Detect which cell encompasses the target text, then output its (X, Y) center coordinate. 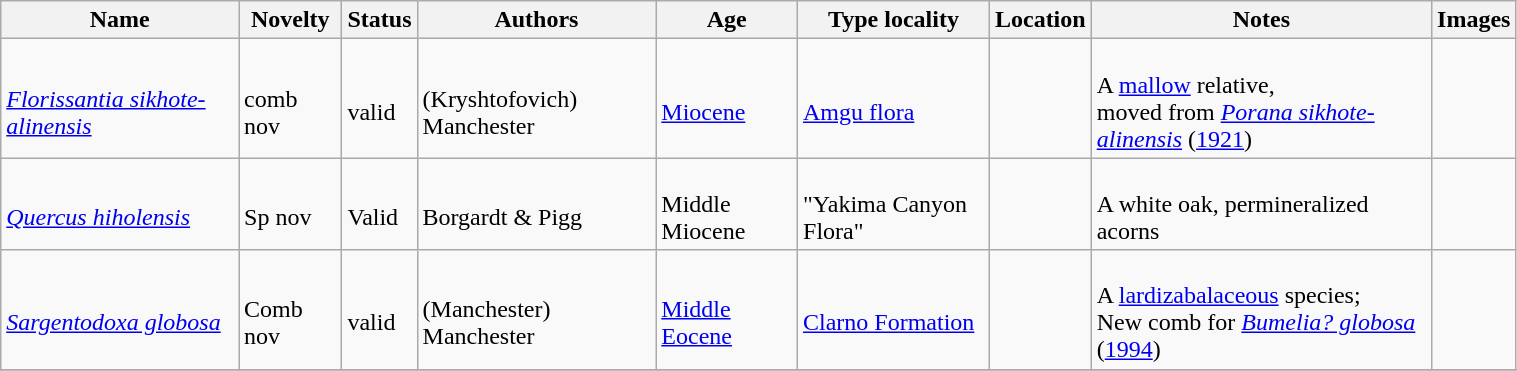
"Yakima Canyon Flora" (894, 204)
Middle Eocene (727, 310)
Miocene (727, 98)
Quercus hiholensis (120, 204)
Images (1474, 20)
Middle Miocene (727, 204)
A lardizabalaceous species; New comb for Bumelia? globosa (1994) (1261, 310)
Status (380, 20)
Novelty (290, 20)
A mallow relative, moved from Porana sikhote-alinensis (1921) (1261, 98)
A white oak, permineralized acorns (1261, 204)
(Manchester) Manchester (536, 310)
Valid (380, 204)
comb nov (290, 98)
Authors (536, 20)
Sargentodoxa globosa (120, 310)
Notes (1261, 20)
Type locality (894, 20)
Name (120, 20)
Age (727, 20)
Location (1040, 20)
Sp nov (290, 204)
Florissantia sikhote-alinensis (120, 98)
(Kryshtofovich) Manchester (536, 98)
Clarno Formation (894, 310)
Comb nov (290, 310)
Borgardt & Pigg (536, 204)
Amgu flora (894, 98)
